Return the [x, y] coordinate for the center point of the cell that contains the specified text.  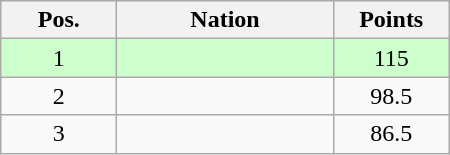
1 [59, 58]
86.5 [391, 134]
Pos. [59, 20]
3 [59, 134]
98.5 [391, 96]
Nation [225, 20]
115 [391, 58]
Points [391, 20]
2 [59, 96]
